From the cell containing the given text, extract its center point as (X, Y) coordinate. 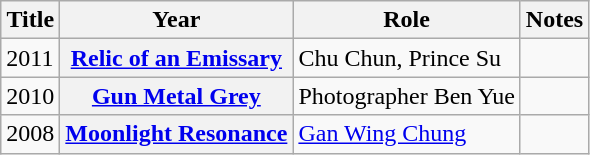
Notes (554, 20)
Role (406, 20)
Chu Chun, Prince Su (406, 58)
Year (176, 20)
2008 (30, 134)
2011 (30, 58)
Title (30, 20)
Moonlight Resonance (176, 134)
Photographer Ben Yue (406, 96)
Gun Metal Grey (176, 96)
2010 (30, 96)
Gan Wing Chung (406, 134)
Relic of an Emissary (176, 58)
